Find where the given text appears and provide that cell's center as [X, Y] coordinate. 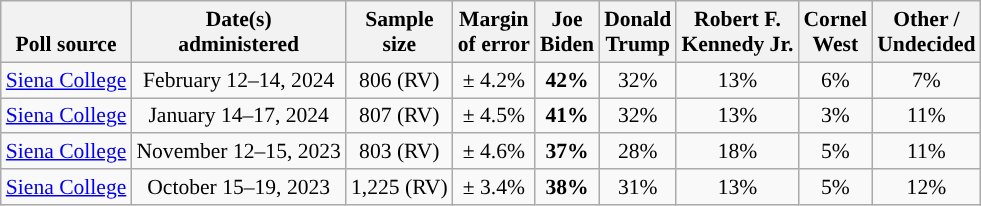
± 4.6% [494, 152]
12% [926, 187]
7% [926, 80]
± 4.5% [494, 116]
October 15–19, 2023 [238, 187]
807 (RV) [400, 116]
28% [638, 152]
Samplesize [400, 32]
DonaldTrump [638, 32]
42% [567, 80]
6% [835, 80]
Marginof error [494, 32]
3% [835, 116]
JoeBiden [567, 32]
Robert F.Kennedy Jr. [737, 32]
41% [567, 116]
803 (RV) [400, 152]
806 (RV) [400, 80]
18% [737, 152]
Poll source [66, 32]
37% [567, 152]
± 4.2% [494, 80]
1,225 (RV) [400, 187]
November 12–15, 2023 [238, 152]
January 14–17, 2024 [238, 116]
Date(s)administered [238, 32]
CornelWest [835, 32]
February 12–14, 2024 [238, 80]
± 3.4% [494, 187]
38% [567, 187]
31% [638, 187]
Other /Undecided [926, 32]
